Find where the given text appears and provide that cell's center as [X, Y] coordinate. 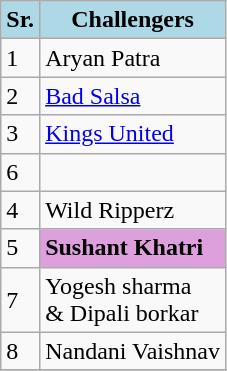
Sushant Khatri [133, 248]
Challengers [133, 20]
2 [20, 96]
Sr. [20, 20]
Kings United [133, 134]
4 [20, 210]
Yogesh sharma & Dipali borkar [133, 300]
Bad Salsa [133, 96]
Aryan Patra [133, 58]
8 [20, 351]
5 [20, 248]
1 [20, 58]
Nandani Vaishnav [133, 351]
3 [20, 134]
7 [20, 300]
Wild Ripperz [133, 210]
6 [20, 172]
